Determine the [X, Y] coordinate at the center of the cell enclosing the given text.  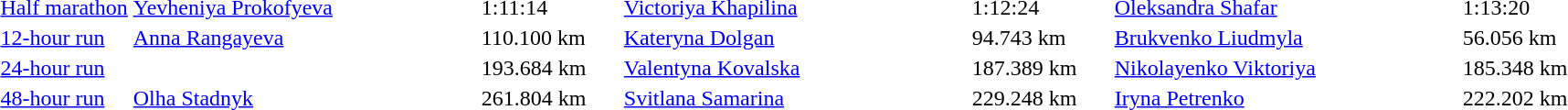
187.389 km [1040, 68]
193.684 km [550, 68]
Kateryna Dolgan [795, 38]
Brukvenko Liudmyla [1286, 38]
110.100 km [550, 38]
Nikolayenko Viktoriya [1286, 68]
94.743 km [1040, 38]
Valentyna Kovalska [795, 68]
Anna Rangayeva [304, 38]
